Return the (x, y) coordinate for the center point of the cell that contains the specified text.  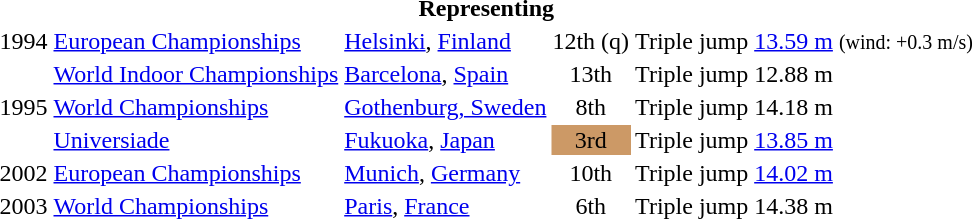
13th (591, 74)
Fukuoka, Japan (446, 140)
World Championships (196, 107)
Munich, Germany (446, 173)
Universiade (196, 140)
10th (591, 173)
Helsinki, Finland (446, 41)
World Indoor Championships (196, 74)
Gothenburg, Sweden (446, 107)
Barcelona, Spain (446, 74)
3rd (591, 140)
8th (591, 107)
12th (q) (591, 41)
